Return the [X, Y] coordinate for the center point of the cell that contains the specified text.  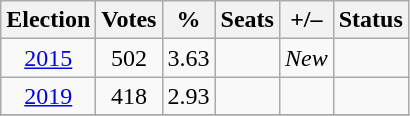
Status [370, 20]
% [188, 20]
2015 [48, 58]
Votes [129, 20]
New [306, 58]
Election [48, 20]
2.93 [188, 96]
3.63 [188, 58]
418 [129, 96]
+/– [306, 20]
Seats [247, 20]
2019 [48, 96]
502 [129, 58]
